Search for the cell housing the specified text and yield its [x, y] center coordinate. 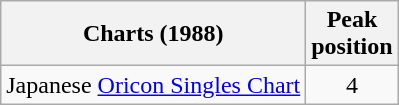
Japanese Oricon Singles Chart [154, 85]
4 [352, 85]
Peakposition [352, 34]
Charts (1988) [154, 34]
